Scan for the cell matching the given text and deliver its (X, Y) coordinate at center. 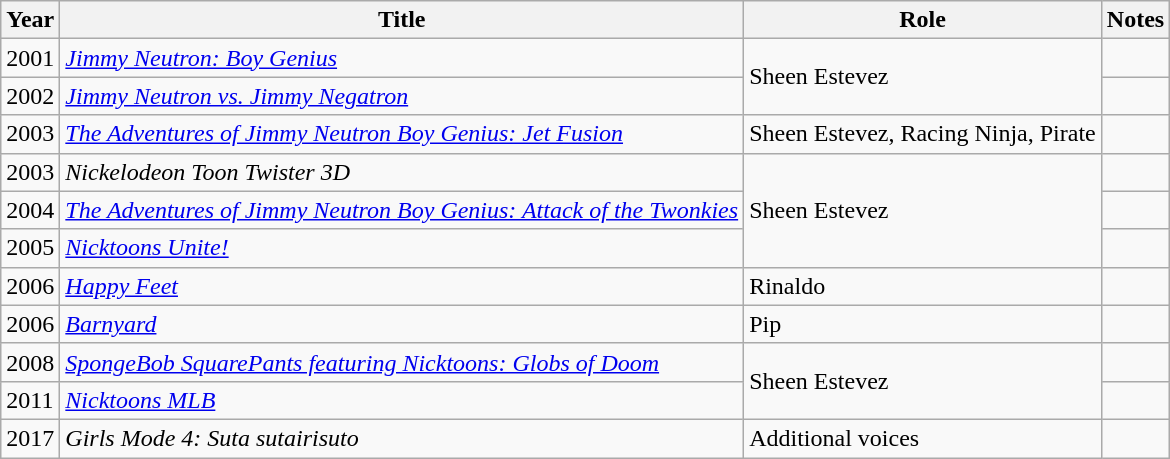
Nickelodeon Toon Twister 3D (402, 172)
The Adventures of Jimmy Neutron Boy Genius: Attack of the Twonkies (402, 210)
2004 (30, 210)
2011 (30, 400)
2017 (30, 438)
Role (923, 20)
2002 (30, 96)
Sheen Estevez, Racing Ninja, Pirate (923, 134)
Nicktoons Unite! (402, 248)
2001 (30, 58)
Jimmy Neutron: Boy Genius (402, 58)
Happy Feet (402, 286)
Pip (923, 324)
Girls Mode 4: Suta sutairisuto (402, 438)
The Adventures of Jimmy Neutron Boy Genius: Jet Fusion (402, 134)
Nicktoons MLB (402, 400)
Notes (1135, 20)
Title (402, 20)
Rinaldo (923, 286)
Additional voices (923, 438)
2005 (30, 248)
Jimmy Neutron vs. Jimmy Negatron (402, 96)
2008 (30, 362)
SpongeBob SquarePants featuring Nicktoons: Globs of Doom (402, 362)
Year (30, 20)
Barnyard (402, 324)
